For the text-containing cell, return its midpoint in (X, Y) coordinate format. 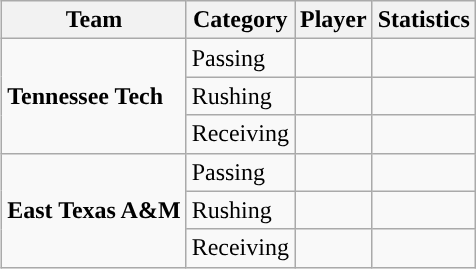
Category (240, 20)
Tennessee Tech (94, 96)
Player (333, 20)
Team (94, 20)
Statistics (424, 20)
East Texas A&M (94, 210)
